Output the (X, Y) coordinate of the center of the cell containing the given text.  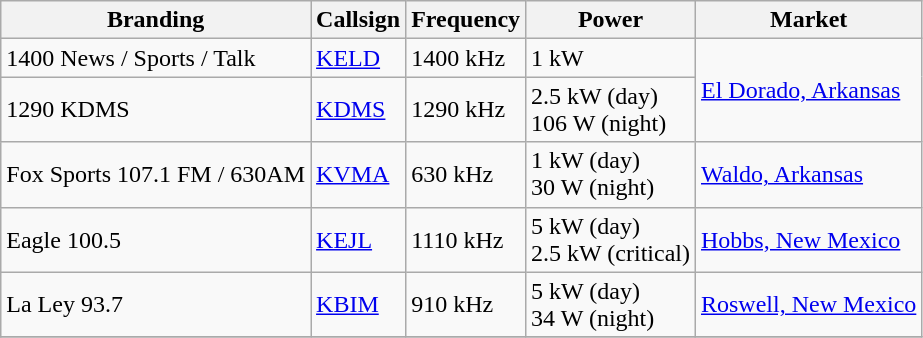
630 kHz (466, 174)
Fox Sports 107.1 FM / 630AM (156, 174)
1 kW (day)30 W (night) (611, 174)
Callsign (358, 20)
Roswell, New Mexico (808, 304)
KELD (358, 58)
El Dorado, Arkansas (808, 90)
KBIM (358, 304)
KVMA (358, 174)
Market (808, 20)
Frequency (466, 20)
1400 kHz (466, 58)
Power (611, 20)
1110 kHz (466, 240)
2.5 kW (day)106 W (night) (611, 110)
1290 kHz (466, 110)
Branding (156, 20)
1400 News / Sports / Talk (156, 58)
Hobbs, New Mexico (808, 240)
910 kHz (466, 304)
La Ley 93.7 (156, 304)
KDMS (358, 110)
1290 KDMS (156, 110)
KEJL (358, 240)
Eagle 100.5 (156, 240)
Waldo, Arkansas (808, 174)
5 kW (day)2.5 kW (critical) (611, 240)
1 kW (611, 58)
5 kW (day)34 W (night) (611, 304)
